Scan for the cell matching the given text and deliver its (X, Y) coordinate at center. 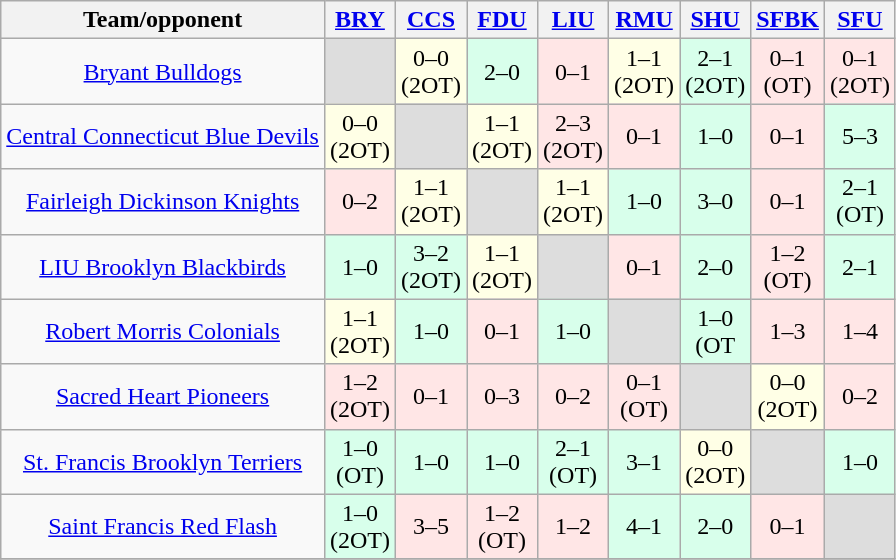
2–3 (2OT) (574, 136)
SFBK (788, 20)
St. Francis Brooklyn Terriers (163, 462)
Central Connecticut Blue Devils (163, 136)
Robert Morris Colonials (163, 332)
1–0 (OT) (360, 462)
SHU (716, 20)
RMU (644, 20)
0–1 (2OT) (860, 72)
0–3 (502, 396)
Fairleigh Dickinson Knights (163, 202)
LIU (574, 20)
3–2 (2OT) (430, 266)
1–0 (2OT) (360, 526)
2–1 (860, 266)
Team/opponent (163, 20)
Bryant Bulldogs (163, 72)
2–1 (2OT) (716, 72)
1–2 (2OT) (360, 396)
3–1 (644, 462)
Sacred Heart Pioneers (163, 396)
1–4 (860, 332)
4–1 (644, 526)
1–0 (OT (716, 332)
1–3 (788, 332)
CCS (430, 20)
3–0 (716, 202)
5–3 (860, 136)
Saint Francis Red Flash (163, 526)
LIU Brooklyn Blackbirds (163, 266)
1–2 (574, 526)
BRY (360, 20)
SFU (860, 20)
3–5 (430, 526)
FDU (502, 20)
